From the cell containing the given text, extract its center point as (x, y) coordinate. 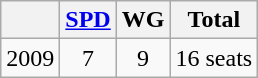
SPD (88, 20)
WG (143, 20)
7 (88, 58)
Total (214, 20)
16 seats (214, 58)
2009 (30, 58)
9 (143, 58)
